Output the [x, y] coordinate of the center of the cell containing the given text.  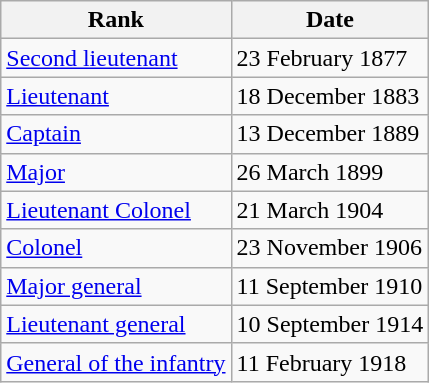
Colonel [116, 248]
13 December 1889 [330, 134]
General of the infantry [116, 362]
Lieutenant general [116, 324]
21 March 1904 [330, 210]
23 February 1877 [330, 58]
11 February 1918 [330, 362]
26 March 1899 [330, 172]
10 September 1914 [330, 324]
Major general [116, 286]
Lieutenant [116, 96]
Lieutenant Colonel [116, 210]
Rank [116, 20]
11 September 1910 [330, 286]
Date [330, 20]
Second lieutenant [116, 58]
23 November 1906 [330, 248]
Captain [116, 134]
Major [116, 172]
18 December 1883 [330, 96]
